Provide the [X, Y] coordinate of the cell's center where the given text is located.  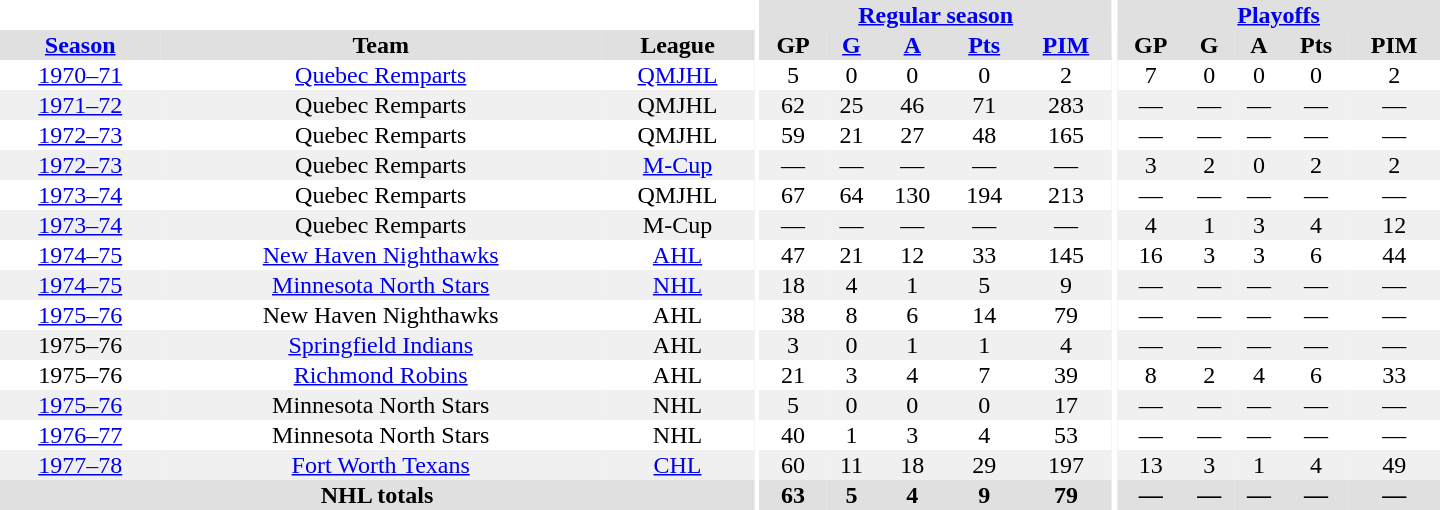
1971–72 [80, 105]
1970–71 [80, 75]
1977–78 [80, 465]
27 [912, 135]
17 [1066, 405]
NHL totals [377, 495]
Playoffs [1278, 15]
63 [794, 495]
CHL [678, 465]
29 [984, 465]
39 [1066, 375]
Richmond Robins [380, 375]
283 [1066, 105]
38 [794, 315]
Team [380, 45]
Season [80, 45]
40 [794, 435]
1976–77 [80, 435]
197 [1066, 465]
53 [1066, 435]
47 [794, 255]
59 [794, 135]
Fort Worth Texans [380, 465]
60 [794, 465]
25 [852, 105]
14 [984, 315]
Springfield Indians [380, 345]
64 [852, 195]
13 [1150, 465]
League [678, 45]
145 [1066, 255]
62 [794, 105]
Regular season [936, 15]
67 [794, 195]
130 [912, 195]
194 [984, 195]
48 [984, 135]
71 [984, 105]
213 [1066, 195]
11 [852, 465]
46 [912, 105]
44 [1394, 255]
165 [1066, 135]
16 [1150, 255]
49 [1394, 465]
